For the text-containing cell, return its midpoint in (x, y) coordinate format. 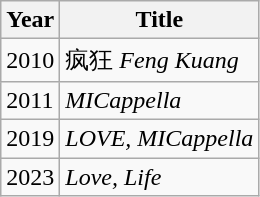
LOVE, MICappella (160, 138)
2019 (30, 138)
2011 (30, 100)
Title (160, 20)
MICappella (160, 100)
Love, Life (160, 177)
2023 (30, 177)
疯狂 Feng Kuang (160, 60)
2010 (30, 60)
Year (30, 20)
